Scan for the cell matching the given text and deliver its (x, y) coordinate at center. 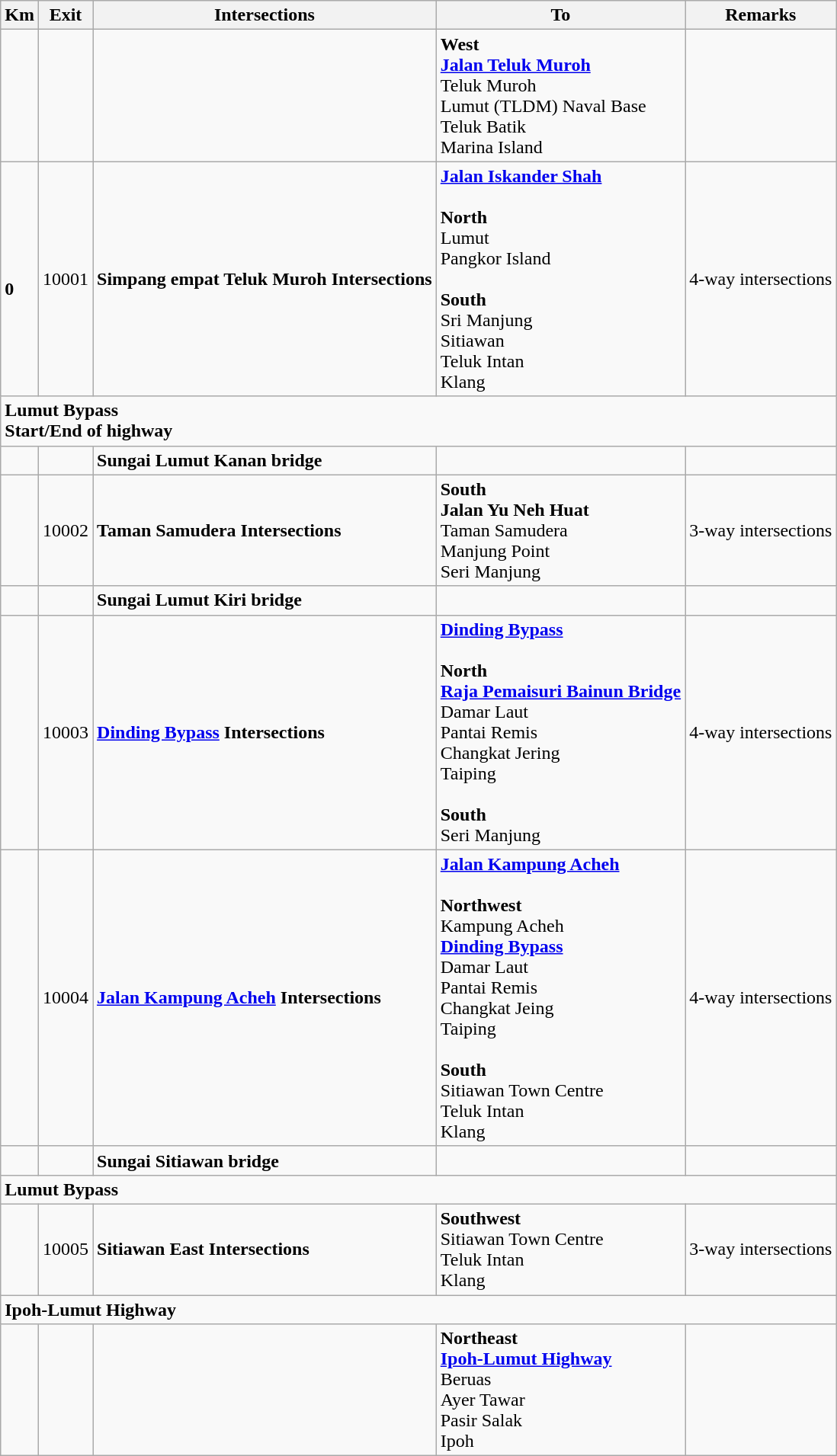
Dinding Bypass Intersections (265, 732)
Taman Samudera Intersections (265, 530)
0 (20, 279)
SouthJalan Yu Neh HuatTaman SamuderaManjung PointSeri Manjung (560, 530)
Exit (66, 15)
Intersections (265, 15)
Remarks (761, 15)
Jalan Kampung Acheh Intersections (265, 998)
Simpang empat Teluk Muroh Intersections (265, 279)
Southwest Sitiawan Town Centre Teluk Intan Klang (560, 1250)
Sungai Lumut Kiri bridge (265, 600)
Dinding BypassNorth Raja Pemaisuri Bainun Bridge Damar Laut Pantai Remis Changkat Jering TaipingSouth Seri Manjung (560, 732)
Sungai Lumut Kanan bridge (265, 460)
Sitiawan East Intersections (265, 1250)
Lumut BypassStart/End of highway (418, 421)
10005 (66, 1250)
West Jalan Teluk MurohTeluk MurohLumut (TLDM) Naval BaseTeluk BatikMarina Island (560, 96)
Km (20, 15)
Jalan Iskander ShahNorth Lumut Pangkor IslandSouth Sri Manjung Sitiawan Teluk Intan Klang (560, 279)
10004 (66, 998)
10002 (66, 530)
10003 (66, 732)
To (560, 15)
Ipoh-Lumut Highway (418, 1310)
Jalan Kampung AchehNorthwest Kampung Acheh Dinding BypassDamar LautPantai RemisChangkat JeingTaipingSouth Sitiawan Town Centre Teluk Intan Klang (560, 998)
Lumut Bypass (418, 1189)
10001 (66, 279)
Northeast Ipoh-Lumut Highway Beruas Ayer Tawar Pasir Salak Ipoh (560, 1390)
Sungai Sitiawan bridge (265, 1160)
